Find where the given text appears and provide that cell's center as (x, y) coordinate. 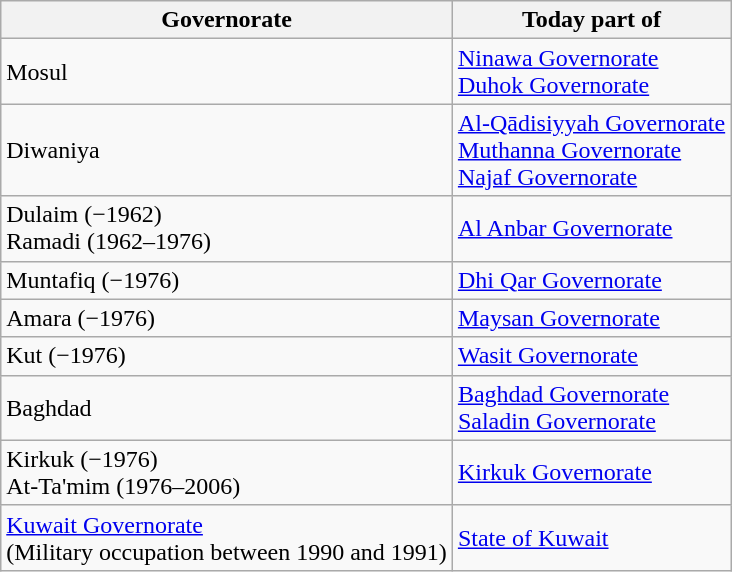
Governorate (227, 20)
Kuwait Governorate(Military occupation between 1990 and 1991) (227, 538)
Mosul (227, 72)
State of Kuwait (591, 538)
Ninawa GovernorateDuhok Governorate (591, 72)
Today part of (591, 20)
Maysan Governorate (591, 318)
Baghdad (227, 408)
Diwaniya (227, 150)
Muntafiq (−1976) (227, 280)
Dulaim (−1962)Ramadi (1962–1976) (227, 228)
Al-Qādisiyyah GovernorateMuthanna GovernorateNajaf Governorate (591, 150)
Kirkuk Governorate (591, 472)
Baghdad GovernorateSaladin Governorate (591, 408)
Dhi Qar Governorate (591, 280)
Kirkuk (−1976)At-Ta'mim (1976–2006) (227, 472)
Kut (−1976) (227, 356)
Amara (−1976) (227, 318)
Al Anbar Governorate (591, 228)
Wasit Governorate (591, 356)
